Return the (X, Y) coordinate for the center point of the cell that contains the specified text.  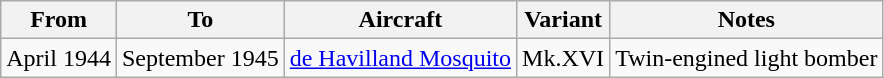
Variant (564, 20)
To (200, 20)
Notes (746, 20)
Twin-engined light bomber (746, 58)
From (59, 20)
de Havilland Mosquito (400, 58)
Aircraft (400, 20)
April 1944 (59, 58)
September 1945 (200, 58)
Mk.XVI (564, 58)
